Return (X, Y) of the center of cell containing provided text 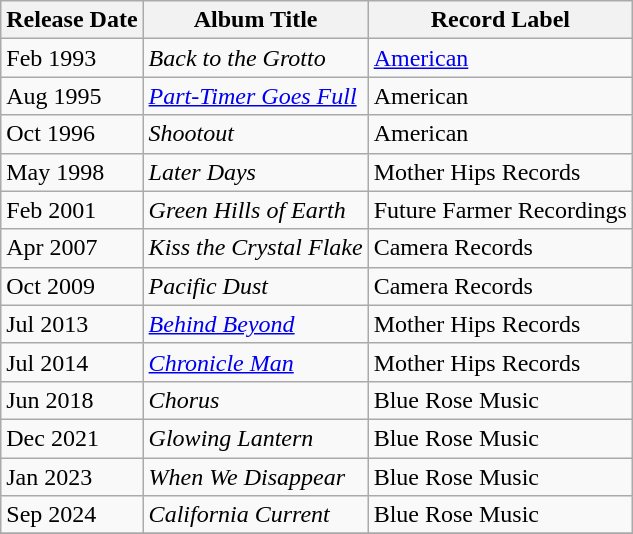
Oct 2009 (72, 286)
Green Hills of Earth (256, 210)
When We Disappear (256, 477)
Jan 2023 (72, 477)
Future Farmer Recordings (500, 210)
Chronicle Man (256, 362)
Feb 1993 (72, 58)
Later Days (256, 172)
Aug 1995 (72, 96)
California Current (256, 515)
Pacific Dust (256, 286)
May 1998 (72, 172)
Chorus (256, 400)
Shootout (256, 134)
Feb 2001 (72, 210)
Release Date (72, 20)
Sep 2024 (72, 515)
Glowing Lantern (256, 438)
Behind Beyond (256, 324)
Apr 2007 (72, 248)
Oct 1996 (72, 134)
Jul 2014 (72, 362)
Jun 2018 (72, 400)
Record Label (500, 20)
Dec 2021 (72, 438)
Back to the Grotto (256, 58)
Jul 2013 (72, 324)
Album Title (256, 20)
Kiss the Crystal Flake (256, 248)
Part-Timer Goes Full (256, 96)
